From the cell containing the given text, extract its center point as (x, y) coordinate. 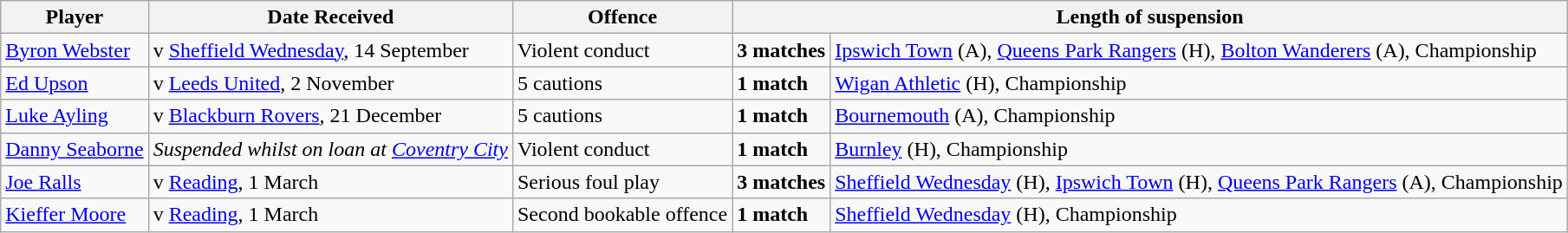
Bournemouth (A), Championship (1200, 116)
Luke Ayling (75, 116)
Burnley (H), Championship (1200, 149)
Date Received (330, 17)
Offence (622, 17)
Player (75, 17)
Sheffield Wednesday (H), Championship (1200, 215)
Sheffield Wednesday (H), Ipswich Town (H), Queens Park Rangers (A), Championship (1200, 182)
Wigan Athletic (H), Championship (1200, 83)
v Sheffield Wednesday, 14 September (330, 50)
Ipswich Town (A), Queens Park Rangers (H), Bolton Wanderers (A), Championship (1200, 50)
Ed Upson (75, 83)
Byron Webster (75, 50)
Suspended whilst on loan at Coventry City (330, 149)
v Leeds United, 2 November (330, 83)
Second bookable offence (622, 215)
Kieffer Moore (75, 215)
Danny Seaborne (75, 149)
Serious foul play (622, 182)
Length of suspension (1150, 17)
Joe Ralls (75, 182)
v Blackburn Rovers, 21 December (330, 116)
